Extract the (X, Y) coordinate from the center of the cell holding the provided text.  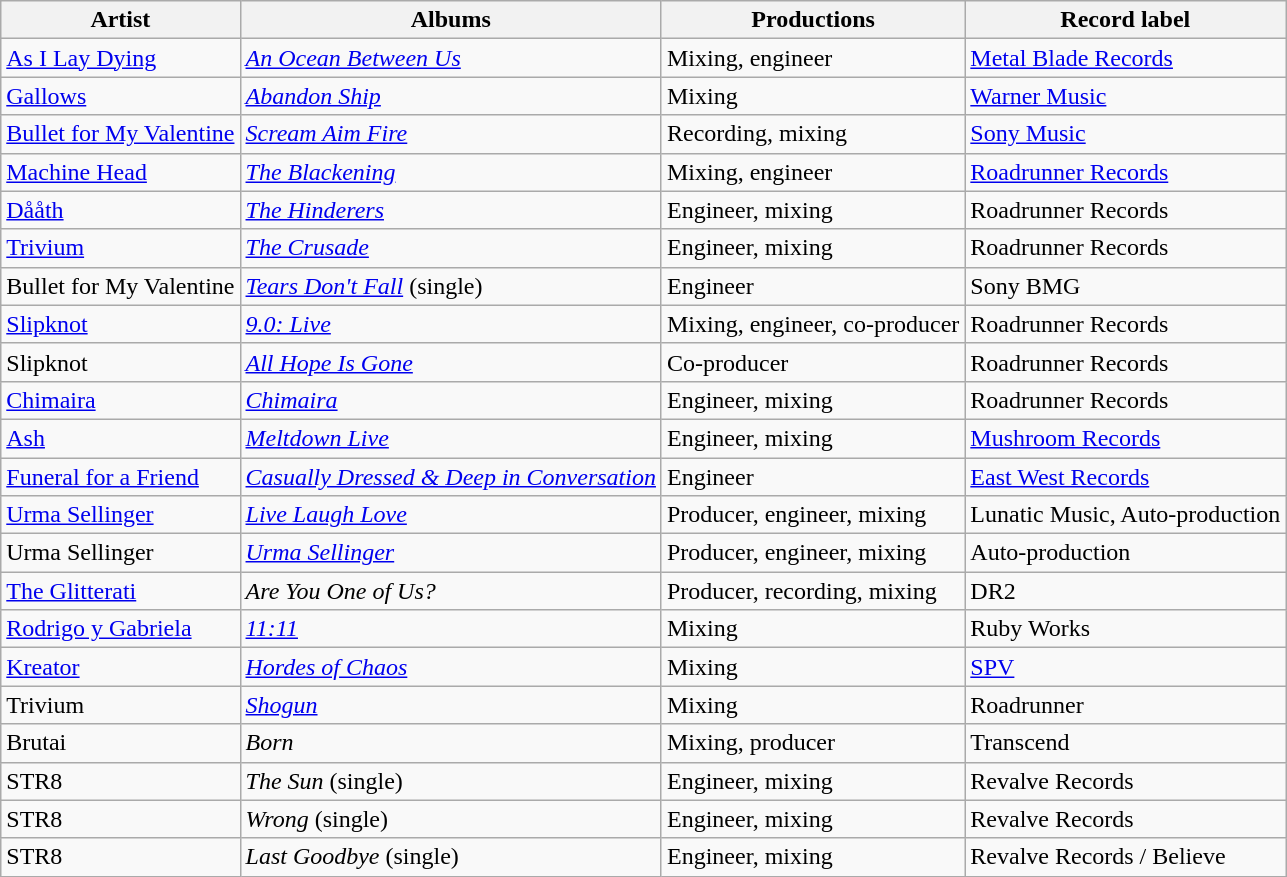
Ash (120, 438)
Auto-production (1126, 553)
Mixing, engineer, co-producer (812, 324)
Sony Music (1126, 134)
Brutai (120, 743)
Roadrunner (1126, 705)
The Sun (single) (450, 781)
The Blackening (450, 172)
Co-producer (812, 362)
Sony BMG (1126, 286)
Mushroom Records (1126, 438)
East West Records (1126, 477)
11:11 (450, 629)
Recording, mixing (812, 134)
All Hope Is Gone (450, 362)
Meltdown Live (450, 438)
Last Goodbye (single) (450, 857)
The Crusade (450, 248)
Machine Head (120, 172)
Hordes of Chaos (450, 667)
Shogun (450, 705)
Lunatic Music, Auto-production (1126, 515)
Wrong (single) (450, 819)
SPV (1126, 667)
Dååth (120, 210)
Artist (120, 20)
Ruby Works (1126, 629)
Record label (1126, 20)
Albums (450, 20)
As I Lay Dying (120, 58)
Gallows (120, 96)
Kreator (120, 667)
Mixing, producer (812, 743)
Casually Dressed & Deep in Conversation (450, 477)
The Glitterati (120, 591)
Born (450, 743)
Warner Music (1126, 96)
Metal Blade Records (1126, 58)
Productions (812, 20)
The Hinderers (450, 210)
Rodrigo y Gabriela (120, 629)
An Ocean Between Us (450, 58)
Tears Don't Fall (single) (450, 286)
Are You One of Us? (450, 591)
Transcend (1126, 743)
Scream Aim Fire (450, 134)
Abandon Ship (450, 96)
Revalve Records / Believe (1126, 857)
Producer, recording, mixing (812, 591)
Live Laugh Love (450, 515)
DR2 (1126, 591)
9.0: Live (450, 324)
Funeral for a Friend (120, 477)
